Return [X, Y] of the center of cell containing provided text 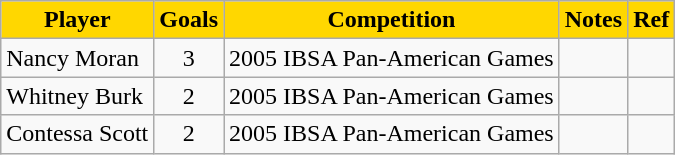
Goals [189, 20]
Whitney Burk [78, 96]
Contessa Scott [78, 134]
Notes [593, 20]
Player [78, 20]
Nancy Moran [78, 58]
Competition [392, 20]
Ref [652, 20]
3 [189, 58]
